From the cell containing the given text, extract its center point as (x, y) coordinate. 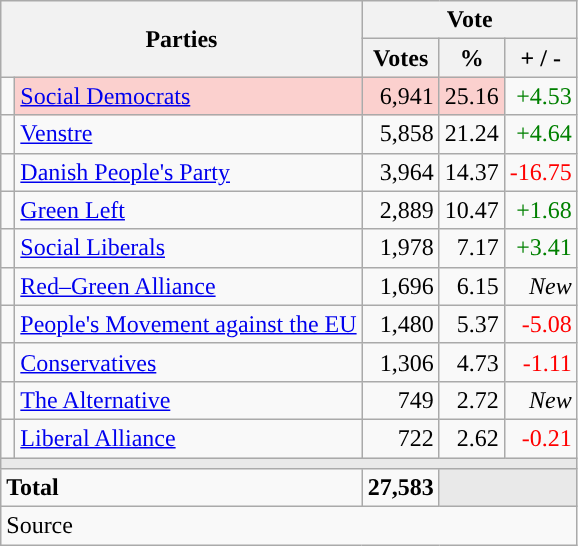
2,889 (400, 210)
Green Left (188, 210)
People's Movement against the EU (188, 324)
1,696 (400, 286)
1,306 (400, 362)
+ / - (540, 58)
5.37 (472, 324)
Vote (470, 20)
25.16 (472, 96)
21.24 (472, 134)
-16.75 (540, 172)
6.15 (472, 286)
722 (400, 438)
Votes (400, 58)
% (472, 58)
Liberal Alliance (188, 438)
14.37 (472, 172)
10.47 (472, 210)
The Alternative (188, 400)
Venstre (188, 134)
Conservatives (188, 362)
Social Liberals (188, 248)
Total (182, 488)
Red–Green Alliance (188, 286)
Parties (182, 39)
7.17 (472, 248)
-1.11 (540, 362)
4.73 (472, 362)
Social Democrats (188, 96)
+1.68 (540, 210)
1,978 (400, 248)
+4.64 (540, 134)
1,480 (400, 324)
5,858 (400, 134)
3,964 (400, 172)
2.62 (472, 438)
Danish People's Party (188, 172)
749 (400, 400)
Source (290, 526)
+4.53 (540, 96)
+3.41 (540, 248)
-0.21 (540, 438)
27,583 (400, 488)
2.72 (472, 400)
6,941 (400, 96)
-5.08 (540, 324)
